Scan for the cell matching the given text and deliver its [x, y] coordinate at center. 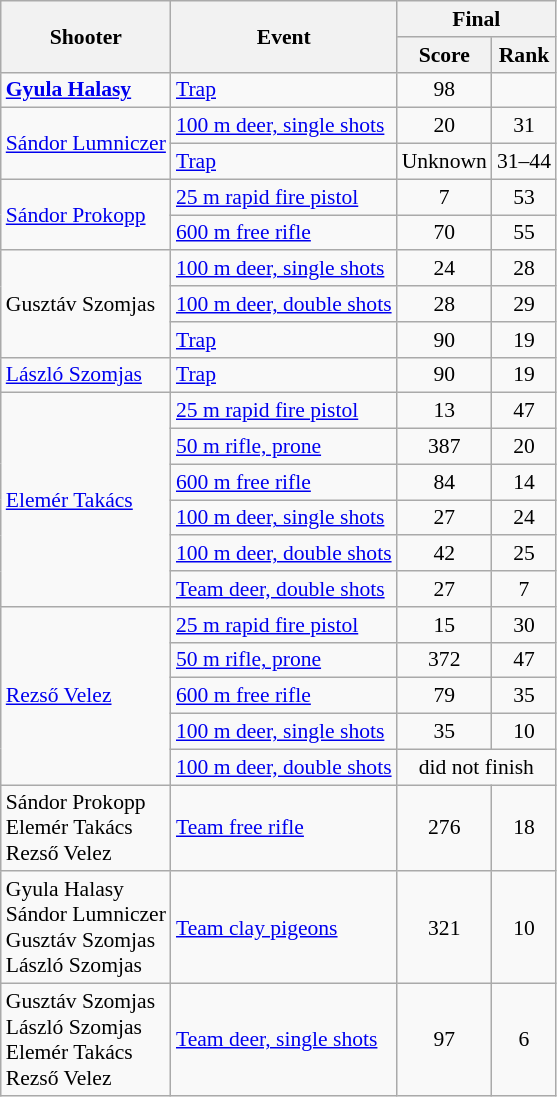
55 [524, 233]
Event [284, 36]
Sándor Prokopp Elemér Takács Rezső Velez [86, 828]
70 [444, 233]
Score [444, 55]
31–44 [524, 162]
79 [444, 696]
Sándor Prokopp [86, 214]
321 [444, 928]
18 [524, 828]
Gusztáv Szomjas [86, 304]
Rezső Velez [86, 696]
Team clay pigeons [284, 928]
30 [524, 625]
6 [524, 1040]
did not finish [476, 767]
Final [476, 19]
Rank [524, 55]
Team free rifle [284, 828]
Elemér Takács [86, 500]
Gyula Halasy [86, 90]
Unknown [444, 162]
25 [524, 554]
372 [444, 660]
98 [444, 90]
97 [444, 1040]
Shooter [86, 36]
Team deer, double shots [284, 589]
Gusztáv Szomjas László Szomjas Elemér Takács Rezső Velez [86, 1040]
29 [524, 304]
14 [524, 482]
Team deer, single shots [284, 1040]
276 [444, 828]
42 [444, 554]
Gyula Halasy Sándor Lumniczer Gusztáv Szomjas László Szomjas [86, 928]
László Szomjas [86, 375]
84 [444, 482]
13 [444, 411]
15 [444, 625]
31 [524, 126]
53 [524, 197]
Sándor Lumniczer [86, 144]
387 [444, 447]
